Find where the given text appears and provide that cell's center as [X, Y] coordinate. 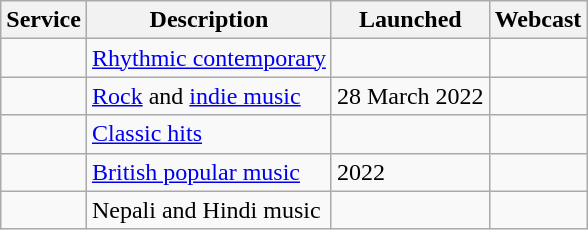
British popular music [208, 172]
Description [208, 20]
2022 [410, 172]
Classic hits [208, 134]
28 March 2022 [410, 96]
Nepali and Hindi music [208, 210]
Service [44, 20]
Webcast [538, 20]
Rhythmic contemporary [208, 58]
Rock and indie music [208, 96]
Launched [410, 20]
